Identify which cell holds the provided text, then report its [X, Y] central coordinate. 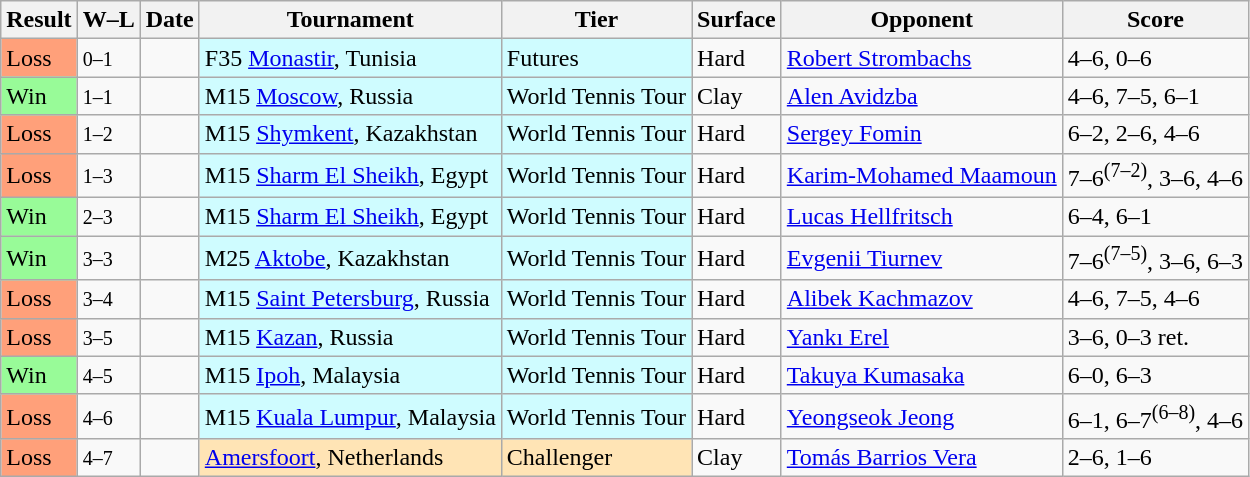
4–6, 7–5, 6–1 [1155, 96]
3–4 [108, 299]
Alibek Kachmazov [922, 299]
7–6(7–5), 3–6, 6–3 [1155, 258]
F35 Monastir, Tunisia [350, 58]
Evgenii Tiurnev [922, 258]
4–6, 7–5, 4–6 [1155, 299]
6–1, 6–7(6–8), 4–6 [1155, 416]
6–0, 6–3 [1155, 375]
Amersfoort, Netherlands [350, 458]
1–1 [108, 96]
4–6 [108, 416]
M15 Moscow, Russia [350, 96]
Opponent [922, 20]
M15 Kuala Lumpur, Malaysia [350, 416]
Tournament [350, 20]
Date [170, 20]
Lucas Hellfritsch [922, 217]
Yankı Erel [922, 337]
7–6(7–2), 3–6, 4–6 [1155, 176]
M15 Kazan, Russia [350, 337]
Tomás Barrios Vera [922, 458]
3–3 [108, 258]
6–4, 6–1 [1155, 217]
Result [39, 20]
M15 Shymkent, Kazakhstan [350, 134]
Sergey Fomin [922, 134]
Yeongseok Jeong [922, 416]
2–3 [108, 217]
Challenger [596, 458]
M15 Saint Petersburg, Russia [350, 299]
3–5 [108, 337]
Futures [596, 58]
4–6, 0–6 [1155, 58]
Tier [596, 20]
Alen Avidzba [922, 96]
1–2 [108, 134]
1–3 [108, 176]
4–7 [108, 458]
Karim-Mohamed Maamoun [922, 176]
3–6, 0–3 ret. [1155, 337]
Takuya Kumasaka [922, 375]
0–1 [108, 58]
4–5 [108, 375]
M15 Ipoh, Malaysia [350, 375]
M25 Aktobe, Kazakhstan [350, 258]
W–L [108, 20]
6–2, 2–6, 4–6 [1155, 134]
Score [1155, 20]
2–6, 1–6 [1155, 458]
Robert Strombachs [922, 58]
Surface [737, 20]
